Capture the cell that displays the provided text and extract its [x, y] central coordinate. 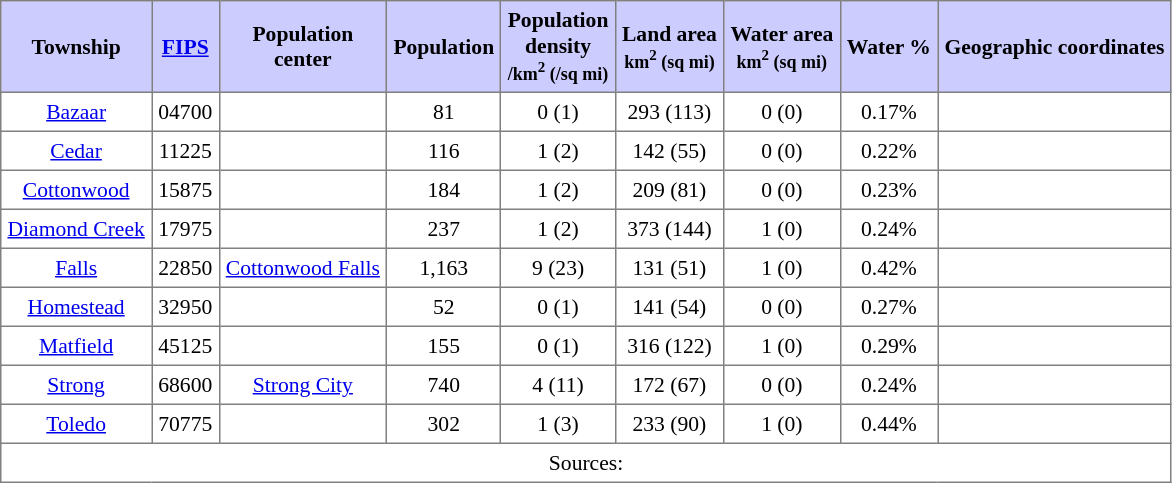
Bazaar [76, 112]
0.23% [889, 190]
141 (54) [669, 306]
237 [444, 228]
FIPS [186, 47]
293 (113) [669, 112]
155 [444, 346]
Geographic coordinates [1055, 47]
Diamond Creek [76, 228]
0.22% [889, 150]
Cottonwood Falls [303, 268]
17975 [186, 228]
81 [444, 112]
1,163 [444, 268]
68600 [186, 384]
15875 [186, 190]
0.42% [889, 268]
11225 [186, 150]
9 (23) [558, 268]
04700 [186, 112]
Falls [76, 268]
142 (55) [669, 150]
Homestead [76, 306]
Matfield [76, 346]
0.17% [889, 112]
233 (90) [669, 424]
Sources: [586, 462]
Population [444, 47]
Populationdensity/km2 (/sq mi) [558, 47]
740 [444, 384]
45125 [186, 346]
1 (3) [558, 424]
Water areakm2 (sq mi) [782, 47]
302 [444, 424]
0.44% [889, 424]
172 (67) [669, 384]
Cottonwood [76, 190]
Toledo [76, 424]
52 [444, 306]
0.27% [889, 306]
Land areakm2 (sq mi) [669, 47]
Populationcenter [303, 47]
22850 [186, 268]
Township [76, 47]
70775 [186, 424]
209 (81) [669, 190]
116 [444, 150]
316 (122) [669, 346]
Water % [889, 47]
Cedar [76, 150]
Strong City [303, 384]
0.29% [889, 346]
184 [444, 190]
4 (11) [558, 384]
131 (51) [669, 268]
32950 [186, 306]
Strong [76, 384]
373 (144) [669, 228]
